Output the [X, Y] coordinate of the center of the cell containing the given text.  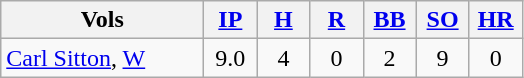
9 [442, 58]
9.0 [230, 58]
H [284, 20]
SO [442, 20]
R [336, 20]
Carl Sitton, W [102, 58]
IP [230, 20]
Vols [102, 20]
HR [496, 20]
4 [284, 58]
BB [390, 20]
2 [390, 58]
